Find where the given text appears and provide that cell's center as (x, y) coordinate. 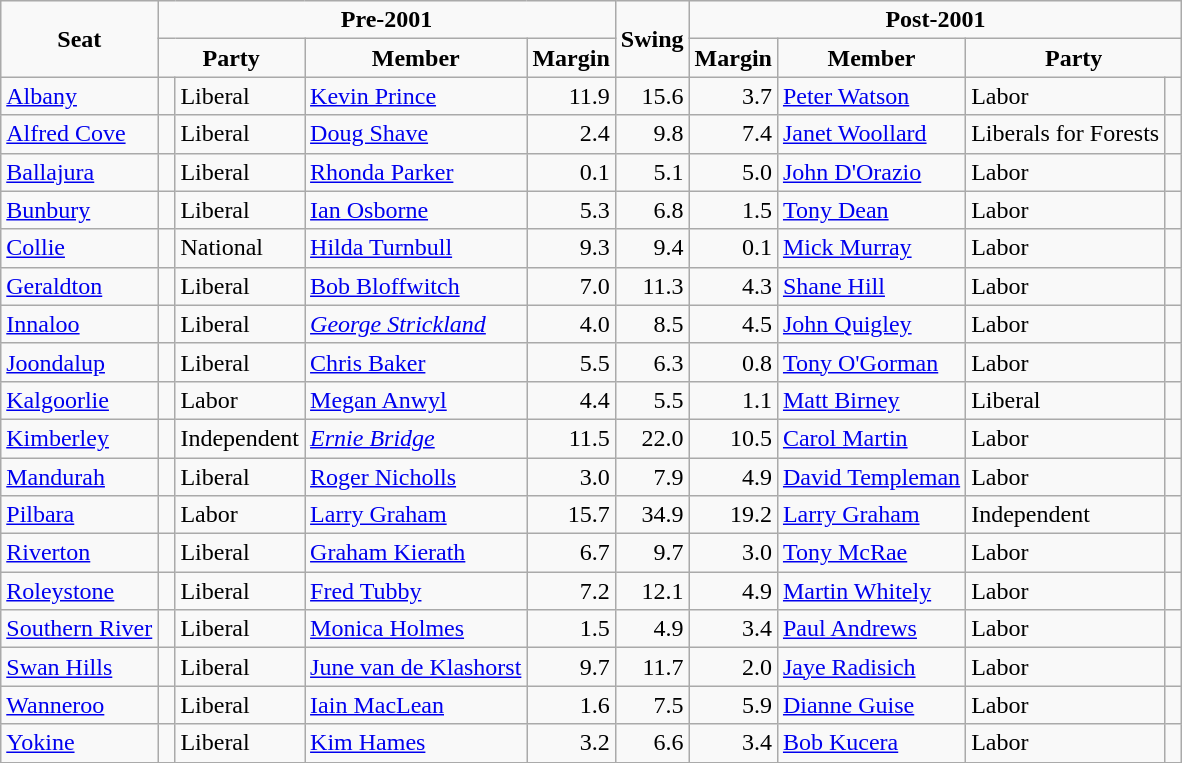
19.2 (733, 515)
Chris Baker (416, 362)
34.9 (652, 515)
9.4 (652, 248)
George Strickland (416, 324)
3.7 (733, 96)
4.3 (733, 286)
6.7 (571, 553)
Swan Hills (80, 667)
Riverton (80, 553)
4.0 (571, 324)
5.3 (571, 210)
Mick Murray (871, 248)
Peter Watson (871, 96)
15.7 (571, 515)
15.6 (652, 96)
Wanneroo (80, 705)
Kevin Prince (416, 96)
2.4 (571, 134)
Albany (80, 96)
11.3 (652, 286)
10.5 (733, 438)
6.8 (652, 210)
11.7 (652, 667)
4.5 (733, 324)
7.9 (652, 477)
Hilda Turnbull (416, 248)
June van de Klashorst (416, 667)
8.5 (652, 324)
Bunbury (80, 210)
David Templeman (871, 477)
0.8 (733, 362)
5.1 (652, 172)
6.3 (652, 362)
Iain MacLean (416, 705)
Janet Woollard (871, 134)
Dianne Guise (871, 705)
11.5 (571, 438)
Doug Shave (416, 134)
Swing (652, 39)
Shane Hill (871, 286)
Bob Bloffwitch (416, 286)
Post-2001 (936, 20)
Alfred Cove (80, 134)
1.1 (733, 400)
Pilbara (80, 515)
Fred Tubby (416, 591)
Roleystone (80, 591)
Tony Dean (871, 210)
1.6 (571, 705)
Kim Hames (416, 743)
Kalgoorlie (80, 400)
12.1 (652, 591)
Megan Anwyl (416, 400)
Mandurah (80, 477)
Paul Andrews (871, 629)
2.0 (733, 667)
Seat (80, 39)
Tony O'Gorman (871, 362)
6.6 (652, 743)
Yokine (80, 743)
Bob Kucera (871, 743)
Ian Osborne (416, 210)
Innaloo (80, 324)
Ballajura (80, 172)
9.3 (571, 248)
Ernie Bridge (416, 438)
Geraldton (80, 286)
4.4 (571, 400)
Martin Whitely (871, 591)
Collie (80, 248)
Pre-2001 (386, 20)
7.4 (733, 134)
5.0 (733, 172)
National (240, 248)
Graham Kierath (416, 553)
5.9 (733, 705)
Jaye Radisich (871, 667)
9.8 (652, 134)
Rhonda Parker (416, 172)
John Quigley (871, 324)
Kimberley (80, 438)
7.2 (571, 591)
Liberals for Forests (1066, 134)
Matt Birney (871, 400)
3.2 (571, 743)
Joondalup (80, 362)
Carol Martin (871, 438)
John D'Orazio (871, 172)
7.0 (571, 286)
22.0 (652, 438)
7.5 (652, 705)
Roger Nicholls (416, 477)
Monica Holmes (416, 629)
11.9 (571, 96)
Southern River (80, 629)
Tony McRae (871, 553)
